Identify which cell holds the provided text, then report its [X, Y] central coordinate. 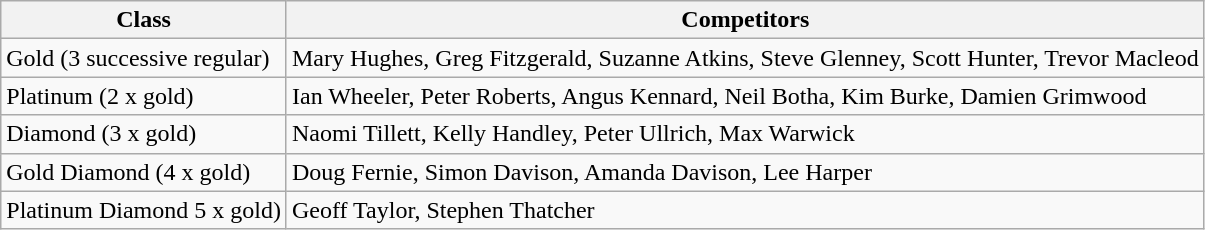
Class [144, 20]
Competitors [745, 20]
Ian Wheeler, Peter Roberts, Angus Kennard, Neil Botha, Kim Burke, Damien Grimwood [745, 96]
Platinum Diamond 5 x gold) [144, 210]
Gold (3 successive regular) [144, 58]
Diamond (3 x gold) [144, 134]
Mary Hughes, Greg Fitzgerald, Suzanne Atkins, Steve Glenney, Scott Hunter, Trevor Macleod [745, 58]
Naomi Tillett, Kelly Handley, Peter Ullrich, Max Warwick [745, 134]
Geoff Taylor, Stephen Thatcher [745, 210]
Gold Diamond (4 x gold) [144, 172]
Doug Fernie, Simon Davison, Amanda Davison, Lee Harper [745, 172]
Platinum (2 x gold) [144, 96]
